Identify which cell holds the provided text, then report its [x, y] central coordinate. 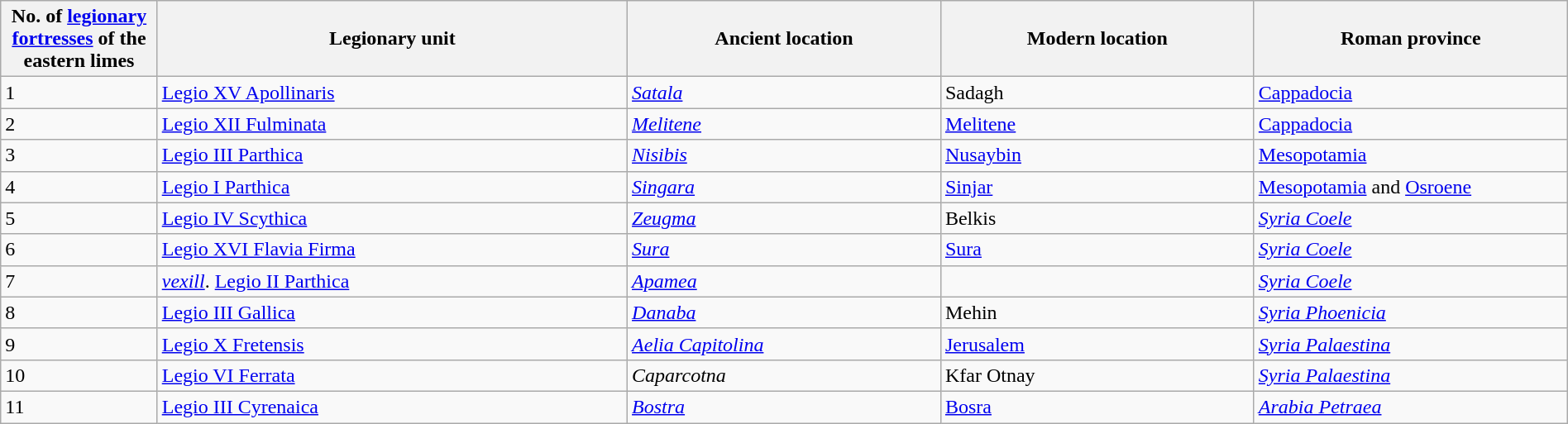
Legio VI Ferrata [392, 375]
Legionary unit [392, 39]
Zeugma [784, 218]
Jerusalem [1097, 344]
Legio III Gallica [392, 312]
Roman province [1411, 39]
Kfar Otnay [1097, 375]
Modern location [1097, 39]
5 [79, 218]
Apamea [784, 281]
No. of legionary fortresses of the eastern limes [79, 39]
Mesopotamia and Osroene [1411, 187]
Legio XV Apollinaris [392, 93]
3 [79, 155]
Danaba [784, 312]
Legio III Cyrenaica [392, 407]
Syria Phoenicia [1411, 312]
9 [79, 344]
Mehin [1097, 312]
Caparcotna [784, 375]
Nusaybin [1097, 155]
4 [79, 187]
Belkis [1097, 218]
Aelia Capitolina [784, 344]
Legio IV Scythica [392, 218]
Arabia Petraea [1411, 407]
Legio XII Fulminata [392, 124]
Bosra [1097, 407]
6 [79, 250]
Sadagh [1097, 93]
Legio XVI Flavia Firma [392, 250]
Legio I Parthica [392, 187]
10 [79, 375]
Mesopotamia [1411, 155]
2 [79, 124]
Nisibis [784, 155]
vexill. Legio II Parthica [392, 281]
Bostra [784, 407]
Satala [784, 93]
Legio X Fretensis [392, 344]
Legio III Parthica [392, 155]
1 [79, 93]
Sinjar [1097, 187]
11 [79, 407]
Ancient location [784, 39]
8 [79, 312]
Singara [784, 187]
7 [79, 281]
